From the cell containing the given text, extract its center point as [X, Y] coordinate. 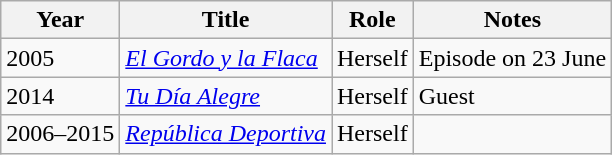
2014 [60, 96]
Episode on 23 June [512, 58]
Year [60, 20]
Guest [512, 96]
2005 [60, 58]
El Gordo y la Flaca [226, 58]
Title [226, 20]
Tu Día Alegre [226, 96]
Role [373, 20]
República Deportiva [226, 134]
Notes [512, 20]
2006–2015 [60, 134]
